Detect which cell encompasses the target text, then output its (X, Y) center coordinate. 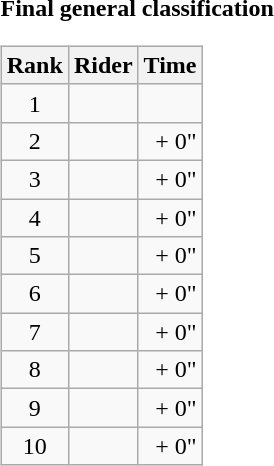
8 (34, 370)
4 (34, 217)
3 (34, 179)
2 (34, 141)
7 (34, 332)
5 (34, 256)
1 (34, 103)
Rider (103, 65)
9 (34, 408)
10 (34, 446)
Rank (34, 65)
6 (34, 294)
Time (170, 65)
